For the text-containing cell, return its midpoint in [X, Y] coordinate format. 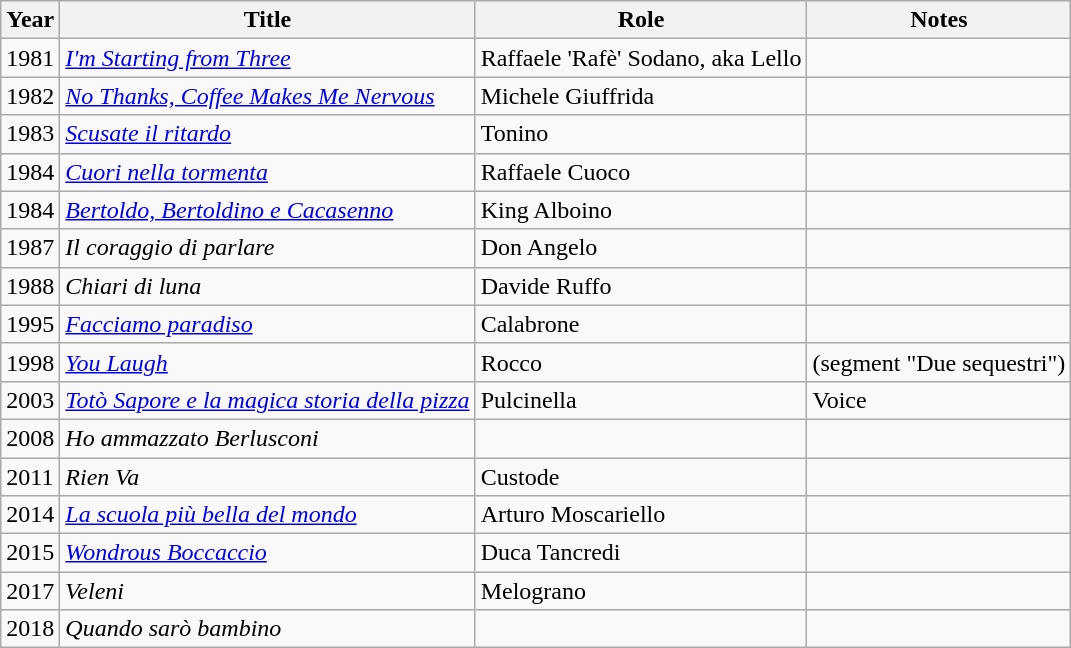
2018 [30, 629]
2017 [30, 591]
No Thanks, Coffee Makes Me Nervous [268, 96]
(segment "Due sequestri") [939, 362]
Quando sarò bambino [268, 629]
Custode [641, 477]
I'm Starting from Three [268, 58]
Cuori nella tormenta [268, 172]
Tonino [641, 134]
You Laugh [268, 362]
La scuola più bella del mondo [268, 515]
Calabrone [641, 324]
2015 [30, 553]
1995 [30, 324]
Role [641, 20]
2003 [30, 400]
Rien Va [268, 477]
2014 [30, 515]
Duca Tancredi [641, 553]
Title [268, 20]
Michele Giuffrida [641, 96]
2011 [30, 477]
Chiari di luna [268, 286]
Bertoldo, Bertoldino e Cacasenno [268, 210]
Rocco [641, 362]
Veleni [268, 591]
1981 [30, 58]
Ho ammazzato Berlusconi [268, 438]
1998 [30, 362]
1982 [30, 96]
Wondrous Boccaccio [268, 553]
Voice [939, 400]
Notes [939, 20]
Don Angelo [641, 248]
2008 [30, 438]
Raffaele Cuoco [641, 172]
Raffaele 'Rafè' Sodano, aka Lello [641, 58]
Arturo Moscariello [641, 515]
Pulcinella [641, 400]
1988 [30, 286]
Facciamo paradiso [268, 324]
1983 [30, 134]
Scusate il ritardo [268, 134]
Totò Sapore e la magica storia della pizza [268, 400]
1987 [30, 248]
Il coraggio di parlare [268, 248]
King Alboino [641, 210]
Melograno [641, 591]
Davide Ruffo [641, 286]
Year [30, 20]
